Identify which cell holds the provided text, then report its [X, Y] central coordinate. 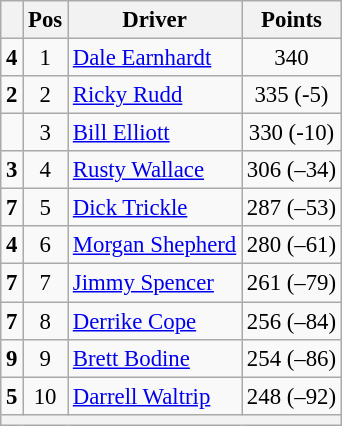
287 (–53) [292, 208]
340 [292, 58]
Rusty Wallace [155, 170]
Points [292, 20]
Derrike Cope [155, 321]
261 (–79) [292, 283]
254 (–86) [292, 358]
Bill Elliott [155, 133]
330 (-10) [292, 133]
Dick Trickle [155, 208]
280 (–61) [292, 245]
Pos [46, 20]
Ricky Rudd [155, 95]
6 [46, 245]
335 (-5) [292, 95]
Driver [155, 20]
1 [46, 58]
Brett Bodine [155, 358]
256 (–84) [292, 321]
Dale Earnhardt [155, 58]
306 (–34) [292, 170]
10 [46, 396]
Jimmy Spencer [155, 283]
8 [46, 321]
Darrell Waltrip [155, 396]
248 (–92) [292, 396]
Morgan Shepherd [155, 245]
